Capture the cell that displays the provided text and extract its [X, Y] central coordinate. 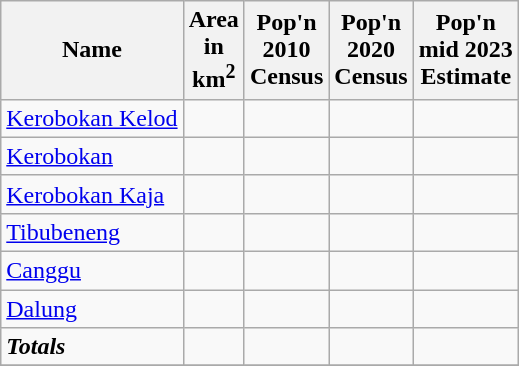
Pop'n 2010 Census [286, 50]
Dalung [92, 309]
Name [92, 50]
Kerobokan Kelod [92, 118]
Canggu [92, 271]
Pop'n mid 2023 Estimate [466, 50]
Pop'n 2020 Census [371, 50]
Kerobokan [92, 156]
Totals [92, 347]
Tibubeneng [92, 232]
Area in km2 [214, 50]
Kerobokan Kaja [92, 194]
